Locate the cell with the specified text and output its (x, y) center coordinate. 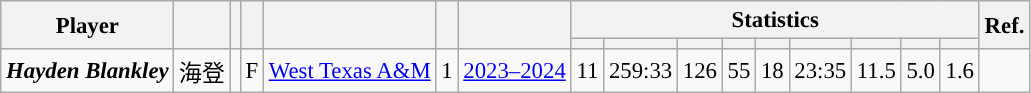
Ref. (1004, 25)
1.6 (960, 71)
126 (700, 71)
F (252, 71)
海登 (202, 71)
2023–2024 (514, 71)
11.5 (877, 71)
55 (738, 71)
23:35 (820, 71)
Player (88, 25)
Hayden Blankley (88, 71)
West Texas A&M (350, 71)
18 (772, 71)
5.0 (920, 71)
Statistics (775, 20)
11 (588, 71)
259:33 (641, 71)
1 (447, 71)
